Return (X, Y) of the center of cell containing provided text 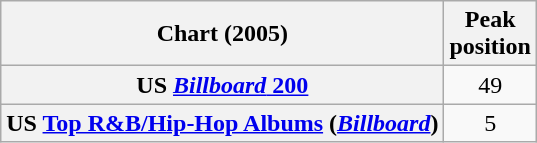
US Top R&B/Hip-Hop Albums (Billboard) (222, 123)
Peakposition (490, 34)
49 (490, 85)
5 (490, 123)
Chart (2005) (222, 34)
US Billboard 200 (222, 85)
